Locate the cell with the specified text and output its [x, y] center coordinate. 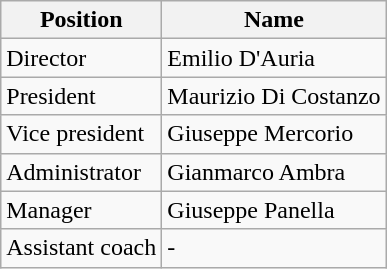
Giuseppe Mercorio [274, 134]
Vice president [82, 134]
Assistant coach [82, 248]
Emilio D'Auria [274, 58]
Name [274, 20]
- [274, 248]
Maurizio Di Costanzo [274, 96]
President [82, 96]
Gianmarco Ambra [274, 172]
Manager [82, 210]
Administrator [82, 172]
Director [82, 58]
Giuseppe Panella [274, 210]
Position [82, 20]
